Locate the cell with the specified text and output its (x, y) center coordinate. 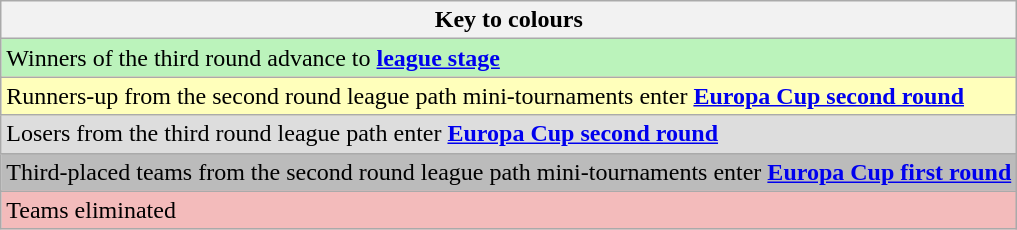
Third-placed teams from the second round league path mini-tournaments enter Europa Cup first round (509, 172)
Teams eliminated (509, 210)
Losers from the third round league path enter Europa Cup second round (509, 134)
Winners of the third round advance to league stage (509, 58)
Runners-up from the second round league path mini-tournaments enter Europa Cup second round (509, 96)
Key to colours (509, 20)
